Output the (x, y) coordinate of the center of the cell containing the given text.  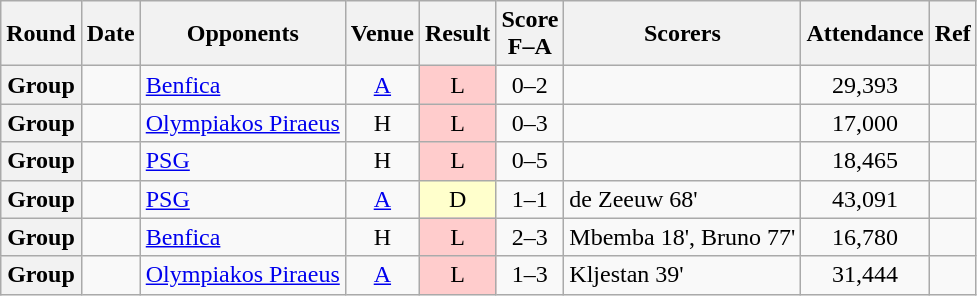
Round (41, 34)
Opponents (242, 34)
Mbemba 18', Bruno 77' (682, 237)
1–3 (530, 275)
2–3 (530, 237)
16,780 (865, 237)
0–5 (530, 161)
0–3 (530, 123)
18,465 (865, 161)
Result (457, 34)
Attendance (865, 34)
Date (110, 34)
Scorers (682, 34)
31,444 (865, 275)
D (457, 199)
Kljestan 39' (682, 275)
1–1 (530, 199)
0–2 (530, 85)
17,000 (865, 123)
43,091 (865, 199)
ScoreF–A (530, 34)
Venue (382, 34)
de Zeeuw 68' (682, 199)
29,393 (865, 85)
Ref (952, 34)
